Capture the cell that displays the provided text and extract its (X, Y) central coordinate. 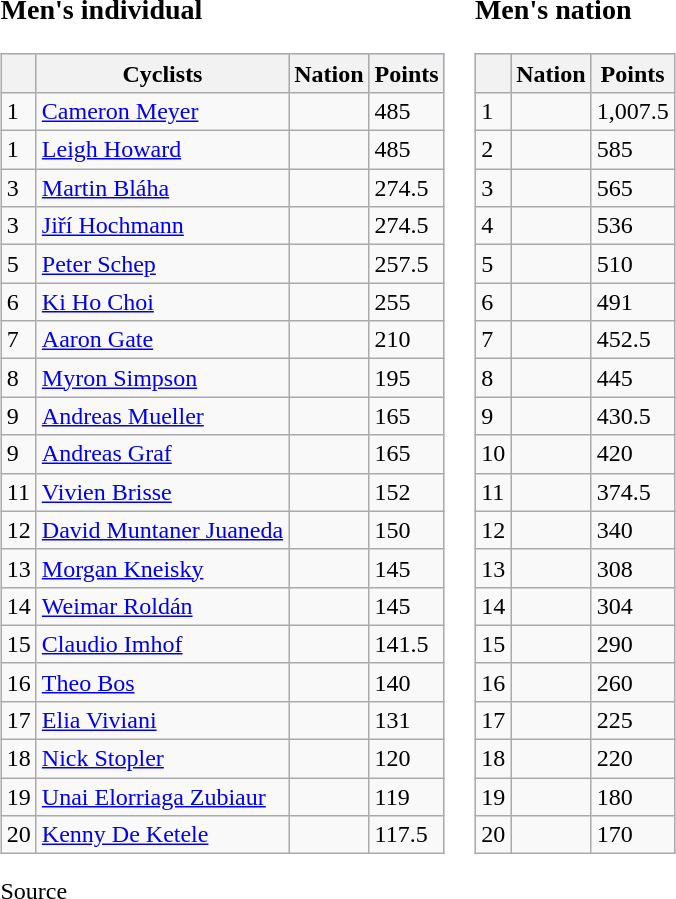
Morgan Kneisky (162, 568)
Leigh Howard (162, 150)
Weimar Roldán (162, 606)
Kenny De Ketele (162, 835)
Andreas Mueller (162, 416)
2 (494, 150)
Theo Bos (162, 682)
10 (494, 454)
131 (406, 720)
260 (632, 682)
Vivien Brisse (162, 492)
585 (632, 150)
1,007.5 (632, 111)
210 (406, 340)
152 (406, 492)
Nick Stopler (162, 759)
565 (632, 188)
255 (406, 302)
536 (632, 226)
Myron Simpson (162, 378)
Peter Schep (162, 264)
Claudio Imhof (162, 644)
170 (632, 835)
117.5 (406, 835)
Ki Ho Choi (162, 302)
257.5 (406, 264)
Martin Bláha (162, 188)
290 (632, 644)
150 (406, 530)
180 (632, 797)
David Muntaner Juaneda (162, 530)
Aaron Gate (162, 340)
Jiří Hochmann (162, 226)
140 (406, 682)
141.5 (406, 644)
510 (632, 264)
452.5 (632, 340)
Cyclists (162, 73)
120 (406, 759)
4 (494, 226)
119 (406, 797)
Andreas Graf (162, 454)
220 (632, 759)
491 (632, 302)
195 (406, 378)
304 (632, 606)
430.5 (632, 416)
420 (632, 454)
308 (632, 568)
Elia Viviani (162, 720)
Cameron Meyer (162, 111)
225 (632, 720)
340 (632, 530)
Unai Elorriaga Zubiaur (162, 797)
445 (632, 378)
374.5 (632, 492)
